Locate the cell with the specified text and output its [x, y] center coordinate. 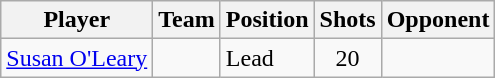
Opponent [438, 20]
Player [77, 20]
Susan O'Leary [77, 58]
20 [348, 58]
Lead [267, 58]
Team [187, 20]
Position [267, 20]
Shots [348, 20]
